Return the (x, y) coordinate for the center point of the cell that contains the specified text.  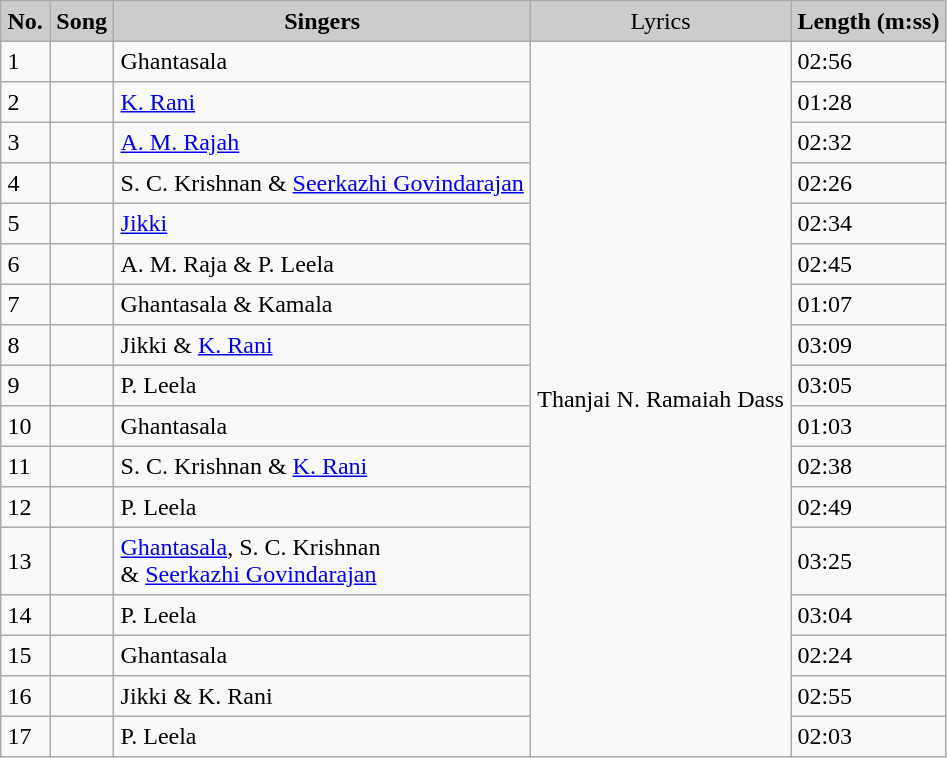
03:25 (869, 561)
9 (26, 385)
14 (26, 615)
No. (26, 21)
8 (26, 345)
03:05 (869, 385)
12 (26, 507)
6 (26, 264)
10 (26, 426)
01:03 (869, 426)
11 (26, 466)
Ghantasala, S. C. Krishnan& Seerkazhi Govindarajan (322, 561)
Song (82, 21)
02:34 (869, 223)
02:26 (869, 183)
S. C. Krishnan & K. Rani (322, 466)
01:07 (869, 304)
Lyrics (661, 21)
K. Rani (322, 102)
02:03 (869, 736)
02:49 (869, 507)
17 (26, 736)
15 (26, 655)
Singers (322, 21)
A. M. Rajah (322, 142)
S. C. Krishnan & Seerkazhi Govindarajan (322, 183)
02:56 (869, 61)
4 (26, 183)
3 (26, 142)
03:09 (869, 345)
Thanjai N. Ramaiah Dass (661, 399)
A. M. Raja & P. Leela (322, 264)
01:28 (869, 102)
16 (26, 696)
2 (26, 102)
02:45 (869, 264)
7 (26, 304)
02:32 (869, 142)
Length (m:ss) (869, 21)
Ghantasala & Kamala (322, 304)
02:38 (869, 466)
1 (26, 61)
02:55 (869, 696)
13 (26, 561)
03:04 (869, 615)
Jikki (322, 223)
02:24 (869, 655)
5 (26, 223)
